Search for the cell housing the specified text and yield its [X, Y] center coordinate. 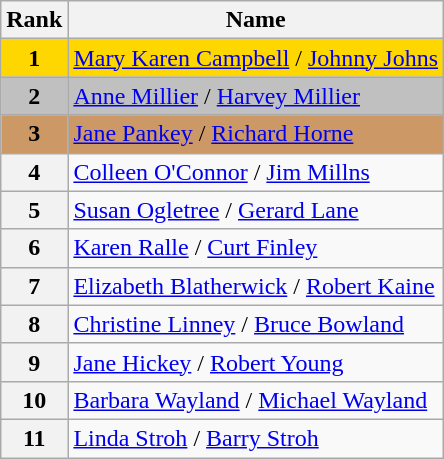
Jane Pankey / Richard Horne [256, 134]
Mary Karen Campbell / Johnny Johns [256, 58]
6 [34, 248]
Barbara Wayland / Michael Wayland [256, 400]
3 [34, 134]
1 [34, 58]
8 [34, 324]
4 [34, 172]
7 [34, 286]
Jane Hickey / Robert Young [256, 362]
Karen Ralle / Curt Finley [256, 248]
Name [256, 20]
11 [34, 438]
5 [34, 210]
Susan Ogletree / Gerard Lane [256, 210]
Elizabeth Blatherwick / Robert Kaine [256, 286]
Colleen O'Connor / Jim Millns [256, 172]
2 [34, 96]
Rank [34, 20]
Linda Stroh / Barry Stroh [256, 438]
9 [34, 362]
Christine Linney / Bruce Bowland [256, 324]
10 [34, 400]
Anne Millier / Harvey Millier [256, 96]
